Return [X, Y] of the center of cell containing provided text 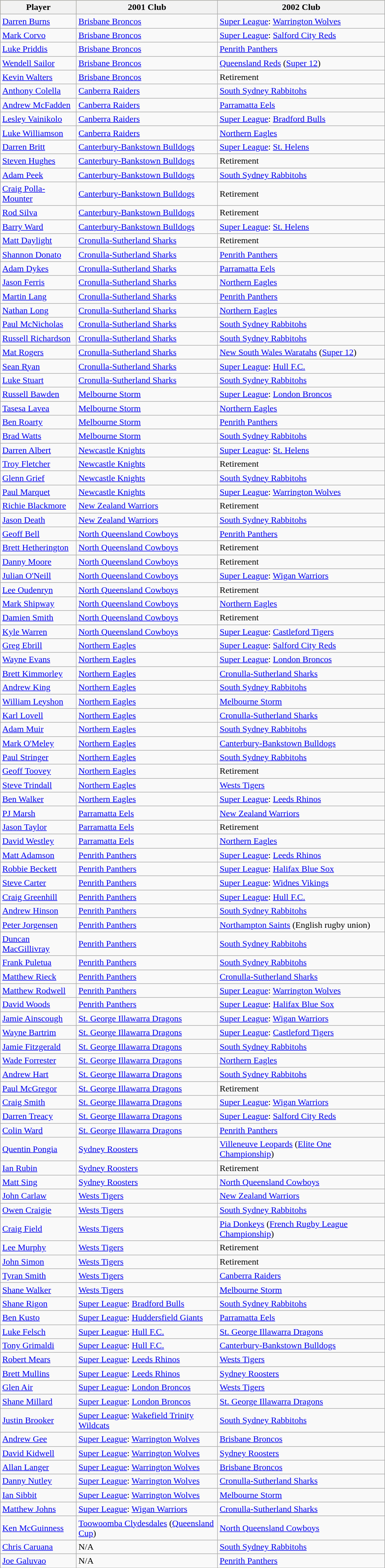
Jamie Fitzgerald [38, 1046]
Paul Stringer [38, 757]
Ben Kusto [38, 1317]
Glen Air [38, 1388]
Allan Langer [38, 1467]
Brett Mullins [38, 1374]
Peter Jorgensen [38, 925]
Kyle Warren [38, 631]
Paul Marquet [38, 492]
Damien Smith [38, 617]
Super League: Widnes Vikings [301, 883]
Matt Sing [38, 1182]
Jamie Ainscough [38, 1018]
Duncan MacGillivray [38, 944]
Steven Hughes [38, 161]
Brad Watts [38, 436]
Steve Trindall [38, 785]
Richie Blackmore [38, 506]
Craig Greenhill [38, 897]
Ken McGuinness [38, 1528]
Mark Shipway [38, 604]
Andrew King [38, 688]
Russell Richardson [38, 338]
Brett Kimmorley [38, 674]
Lee Oudenryn [38, 590]
Andrew Hinson [38, 911]
Luke Williamson [38, 133]
John Simon [38, 1262]
David Westley [38, 841]
Craig Polla-Mounter [38, 194]
Wade Forrester [38, 1060]
Shannon Donato [38, 255]
Kevin Walters [38, 77]
Tyran Smith [38, 1276]
Darren Britt [38, 147]
Darren Treacy [38, 1116]
Matthew Rodwell [38, 991]
2001 Club [147, 7]
Jason Taylor [38, 827]
John Carlaw [38, 1196]
Justin Brooker [38, 1421]
New South Wales Waratahs (Super 12) [301, 352]
Robert Mears [38, 1360]
Mark Corvo [38, 35]
Ian Sibbit [38, 1495]
Lee Murphy [38, 1248]
Adam Muir [38, 729]
Owen Craigie [38, 1210]
Ian Rubin [38, 1168]
Darren Burns [38, 21]
Geoff Toovey [38, 771]
Russell Bawden [38, 394]
William Leyshon [38, 701]
Julian O'Neill [38, 576]
Karl Lovell [38, 715]
Villeneuve Leopards (Elite One Championship) [301, 1149]
Nathan Long [38, 310]
Matthew Rieck [38, 977]
Queensland Reds (Super 12) [301, 63]
Quentin Pongia [38, 1149]
Chris Caruana [38, 1547]
David Kidwell [38, 1453]
Glenn Grief [38, 478]
Northampton Saints (English rugby union) [301, 925]
Lesley Vainikolo [38, 119]
Adam Dykes [38, 269]
Craig Smith [38, 1102]
Frank Puletua [38, 963]
Danny Nutley [38, 1481]
Andrew Gee [38, 1439]
Matt Adamson [38, 855]
Luke Felsch [38, 1331]
Tony Grimaldi [38, 1346]
Pia Donkeys (French Rugby League Championship) [301, 1229]
Joe Galuvao [38, 1561]
Mat Rogers [38, 352]
Wendell Sailor [38, 63]
Matt Daylight [38, 241]
Paul McGregor [38, 1089]
Anthony Colella [38, 91]
Super League: Wakefield Trinity Wildcats [147, 1421]
Adam Peek [38, 175]
2002 Club [301, 7]
Mark O'Meley [38, 743]
Ben Walker [38, 799]
Troy Fletcher [38, 464]
Martin Lang [38, 296]
PJ Marsh [38, 813]
Steve Carter [38, 883]
Brett Hetherington [38, 548]
Colin Ward [38, 1130]
Tasesa Lavea [38, 408]
David Woods [38, 1004]
Craig Field [38, 1229]
Barry Ward [38, 227]
Shane Walker [38, 1290]
Shane Rigon [38, 1303]
Toowoomba Clydesdales (Queensland Cup) [147, 1528]
Sean Ryan [38, 366]
Robbie Beckett [38, 869]
Rod Silva [38, 213]
Shane Millard [38, 1401]
Player [38, 7]
Greg Ebrill [38, 646]
Matthew Johns [38, 1509]
Danny Moore [38, 562]
Jason Ferris [38, 282]
Wayne Evans [38, 660]
Super League: Huddersfield Giants [147, 1317]
Geoff Bell [38, 534]
Jason Death [38, 520]
Darren Albert [38, 450]
Andrew Hart [38, 1074]
Andrew McFadden [38, 105]
Luke Priddis [38, 49]
Ben Roarty [38, 422]
Paul McNicholas [38, 324]
Wayne Bartrim [38, 1032]
Luke Stuart [38, 380]
